Scan for the cell matching the given text and deliver its (X, Y) coordinate at center. 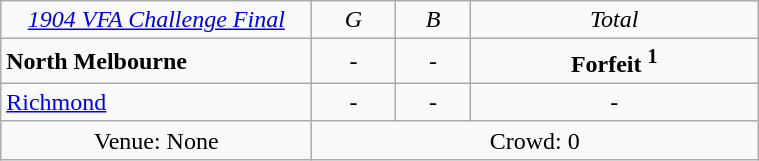
Forfeit 1 (614, 62)
Total (614, 20)
North Melbourne (156, 62)
1904 VFA Challenge Final (156, 20)
G (354, 20)
Crowd: 0 (535, 140)
Venue: None (156, 140)
Richmond (156, 102)
B (433, 20)
